Find where the given text appears and provide that cell's center as [X, Y] coordinate. 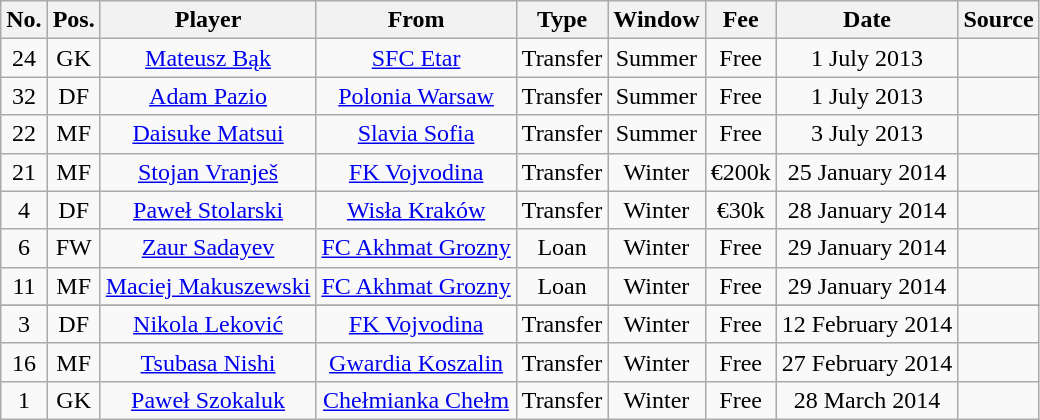
Maciej Makuszewski [208, 286]
16 [24, 362]
25 January 2014 [867, 172]
32 [24, 96]
SFC Etar [416, 58]
27 February 2014 [867, 362]
Tsubasa Nishi [208, 362]
Paweł Szokaluk [208, 400]
28 March 2014 [867, 400]
Player [208, 20]
Slavia Sofia [416, 134]
Date [867, 20]
22 [24, 134]
Zaur Sadayev [208, 248]
Window [656, 20]
€200k [740, 172]
From [416, 20]
1 [24, 400]
Stojan Vranješ [208, 172]
FW [74, 248]
4 [24, 210]
No. [24, 20]
24 [24, 58]
Fee [740, 20]
21 [24, 172]
€30k [740, 210]
3 July 2013 [867, 134]
6 [24, 248]
Daisuke Matsui [208, 134]
Wisła Kraków [416, 210]
Polonia Warsaw [416, 96]
Chełmianka Chełm [416, 400]
Adam Pazio [208, 96]
Mateusz Bąk [208, 58]
28 January 2014 [867, 210]
Nikola Leković [208, 324]
3 [24, 324]
Gwardia Koszalin [416, 362]
Pos. [74, 20]
Type [562, 20]
12 February 2014 [867, 324]
Paweł Stolarski [208, 210]
Source [998, 20]
11 [24, 286]
